Identify which cell holds the provided text, then report its [X, Y] central coordinate. 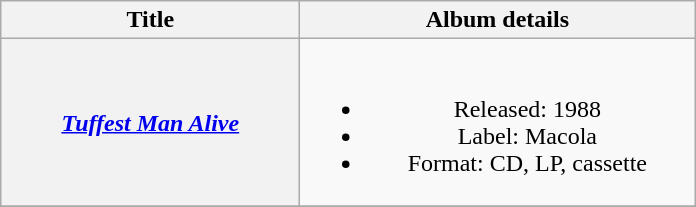
Title [150, 20]
Released: 1988Label: MacolaFormat: CD, LP, cassette [498, 122]
Tuffest Man Alive [150, 122]
Album details [498, 20]
